Pinpoint the cell where the given text exists, returning its (X, Y) midpoint coordinate. 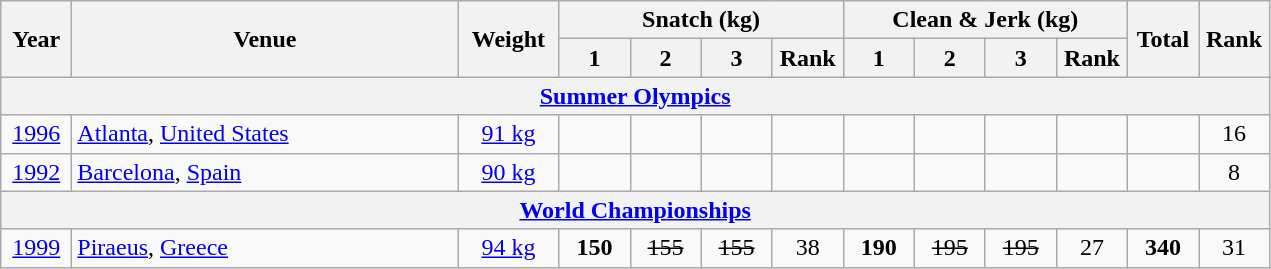
Snatch (kg) (701, 20)
8 (1234, 172)
27 (1092, 248)
1992 (36, 172)
Venue (265, 39)
World Championships (636, 210)
Atlanta, United States (265, 134)
Weight (508, 39)
94 kg (508, 248)
91 kg (508, 134)
16 (1234, 134)
Piraeus, Greece (265, 248)
1996 (36, 134)
340 (1162, 248)
Summer Olympics (636, 96)
1999 (36, 248)
31 (1234, 248)
150 (594, 248)
90 kg (508, 172)
Barcelona, Spain (265, 172)
Total (1162, 39)
Year (36, 39)
190 (878, 248)
38 (808, 248)
Clean & Jerk (kg) (985, 20)
